Provide the (x, y) coordinate of the cell's center where the given text is located.  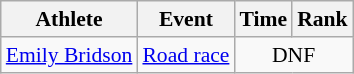
Emily Bridson (70, 55)
Athlete (70, 19)
Rank (322, 19)
Event (186, 19)
Road race (186, 55)
DNF (293, 55)
Time (263, 19)
